Output the [x, y] coordinate of the center of the cell containing the given text.  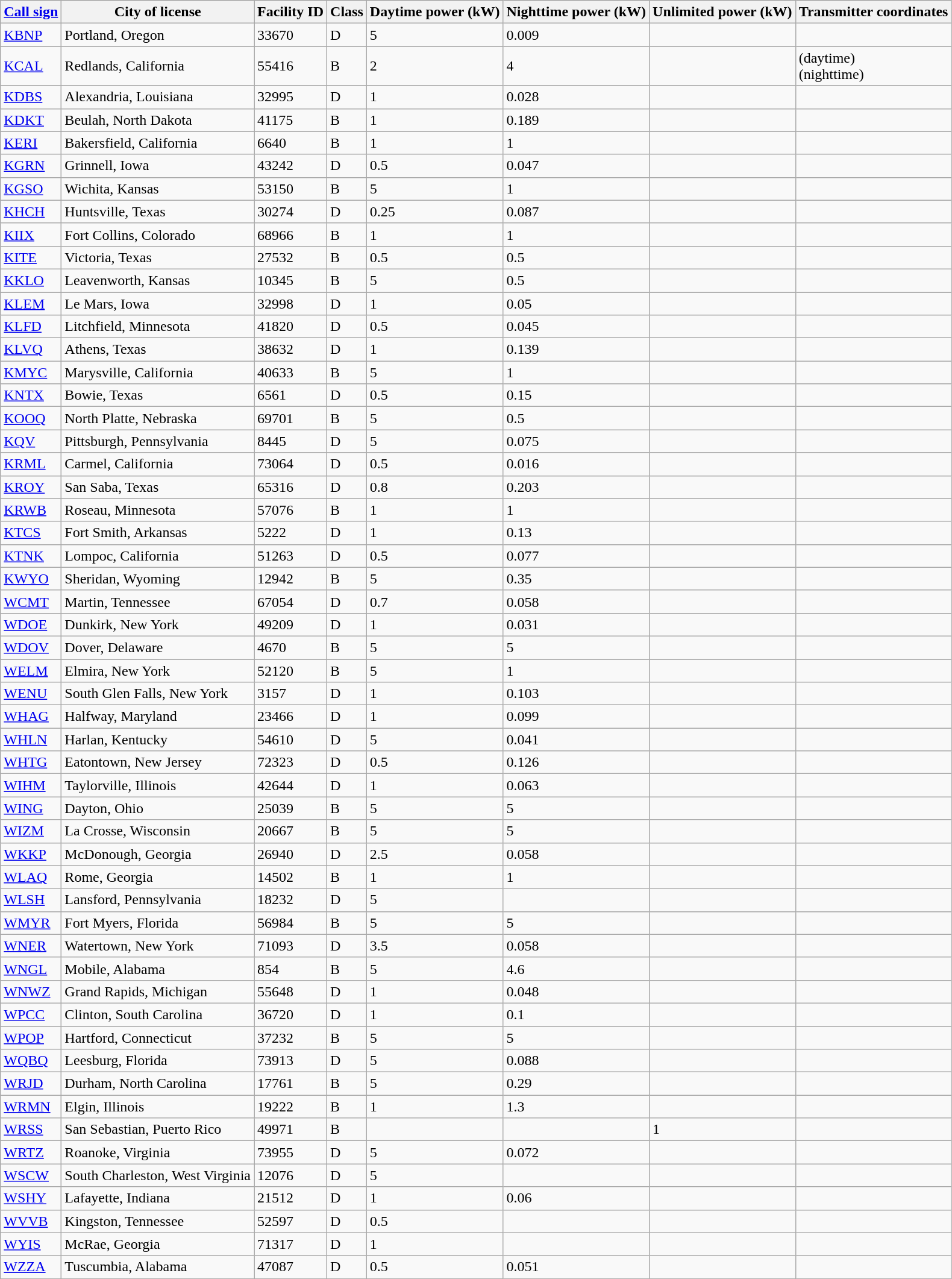
0.087 [576, 212]
12076 [290, 1175]
Call sign [31, 12]
73913 [290, 1061]
Victoria, Texas [158, 257]
KGRN [31, 166]
WVVB [31, 1221]
27532 [290, 257]
City of license [158, 12]
0.028 [576, 97]
KLVQ [31, 350]
Transmitter coordinates [874, 12]
Mobile, Alabama [158, 969]
0.06 [576, 1198]
73955 [290, 1152]
55648 [290, 991]
Halfway, Maryland [158, 717]
McDonough, Georgia [158, 854]
Daytime power (kW) [435, 12]
4670 [290, 647]
73064 [290, 464]
KWYO [31, 579]
KTNK [31, 556]
65316 [290, 487]
KBNP [31, 35]
8445 [290, 441]
26940 [290, 854]
WDOV [31, 647]
0.35 [576, 579]
0.047 [576, 166]
0.7 [435, 602]
Wichita, Kansas [158, 189]
WZZA [31, 1267]
WMYR [31, 923]
0.063 [576, 785]
2 [435, 66]
KDBS [31, 97]
WSCW [31, 1175]
KERI [31, 143]
North Platte, Nebraska [158, 418]
57076 [290, 510]
KTCS [31, 533]
Pittsburgh, Pennsylvania [158, 441]
41175 [290, 120]
0.031 [576, 624]
Grinnell, Iowa [158, 166]
3.5 [435, 946]
Eatontown, New Jersey [158, 762]
KNTX [31, 395]
5222 [290, 533]
WRTZ [31, 1152]
Litchfield, Minnesota [158, 327]
17761 [290, 1084]
18232 [290, 900]
Portland, Oregon [158, 35]
WRJD [31, 1084]
WSHY [31, 1198]
WRMN [31, 1107]
Fort Collins, Colorado [158, 234]
Clinton, South Carolina [158, 1014]
51263 [290, 556]
Nighttime power (kW) [576, 12]
KLEM [31, 303]
10345 [290, 280]
0.1 [576, 1014]
Beulah, North Dakota [158, 120]
WNWZ [31, 991]
Dayton, Ohio [158, 808]
Athens, Texas [158, 350]
WENU [31, 694]
KRWB [31, 510]
38632 [290, 350]
KOOQ [31, 418]
Fort Smith, Arkansas [158, 533]
41820 [290, 327]
Sheridan, Wyoming [158, 579]
Lansford, Pennsylvania [158, 900]
WIHM [31, 785]
Unlimited power (kW) [723, 12]
0.8 [435, 487]
Bowie, Texas [158, 395]
42644 [290, 785]
Elgin, Illinois [158, 1107]
KIIX [31, 234]
1.3 [576, 1107]
33670 [290, 35]
32998 [290, 303]
Carmel, California [158, 464]
Martin, Tennessee [158, 602]
Bakersfield, California [158, 143]
Rome, Georgia [158, 877]
40633 [290, 372]
WHTG [31, 762]
47087 [290, 1267]
49971 [290, 1130]
WCMT [31, 602]
WNER [31, 946]
(daytime) (nighttime) [874, 66]
71093 [290, 946]
0.15 [576, 395]
Lompoc, California [158, 556]
0.126 [576, 762]
WKKP [31, 854]
19222 [290, 1107]
WDOE [31, 624]
0.189 [576, 120]
Kingston, Tennessee [158, 1221]
0.088 [576, 1061]
23466 [290, 717]
Hartford, Connecticut [158, 1037]
6561 [290, 395]
43242 [290, 166]
McRae, Georgia [158, 1244]
Dunkirk, New York [158, 624]
Fort Myers, Florida [158, 923]
67054 [290, 602]
52597 [290, 1221]
Grand Rapids, Michigan [158, 991]
12942 [290, 579]
25039 [290, 808]
32995 [290, 97]
0.29 [576, 1084]
WELM [31, 671]
Redlands, California [158, 66]
San Saba, Texas [158, 487]
Leavenworth, Kansas [158, 280]
KGSO [31, 189]
49209 [290, 624]
WPOP [31, 1037]
Roanoke, Virginia [158, 1152]
3157 [290, 694]
854 [290, 969]
WLSH [31, 900]
Class [347, 12]
0.103 [576, 694]
Roseau, Minnesota [158, 510]
Leesburg, Florida [158, 1061]
South Glen Falls, New York [158, 694]
69701 [290, 418]
Le Mars, Iowa [158, 303]
6640 [290, 143]
72323 [290, 762]
4.6 [576, 969]
0.13 [576, 533]
0.099 [576, 717]
56984 [290, 923]
Dover, Delaware [158, 647]
21512 [290, 1198]
WYIS [31, 1244]
0.077 [576, 556]
WPCC [31, 1014]
20667 [290, 831]
52120 [290, 671]
71317 [290, 1244]
WLAQ [31, 877]
0.045 [576, 327]
WNGL [31, 969]
0.072 [576, 1152]
Elmira, New York [158, 671]
53150 [290, 189]
0.075 [576, 441]
South Charleston, West Virginia [158, 1175]
KCAL [31, 66]
KROY [31, 487]
0.203 [576, 487]
Harlan, Kentucky [158, 740]
0.051 [576, 1267]
WHAG [31, 717]
Durham, North Carolina [158, 1084]
0.041 [576, 740]
Watertown, New York [158, 946]
KRML [31, 464]
KITE [31, 257]
Huntsville, Texas [158, 212]
Facility ID [290, 12]
KQV [31, 441]
Tuscumbia, Alabama [158, 1267]
0.048 [576, 991]
55416 [290, 66]
WING [31, 808]
14502 [290, 877]
WRSS [31, 1130]
4 [576, 66]
WIZM [31, 831]
68966 [290, 234]
WQBQ [31, 1061]
KMYC [31, 372]
KDKT [31, 120]
Taylorville, Illinois [158, 785]
KHCH [31, 212]
San Sebastian, Puerto Rico [158, 1130]
0.139 [576, 350]
WHLN [31, 740]
Lafayette, Indiana [158, 1198]
KKLO [31, 280]
0.05 [576, 303]
Marysville, California [158, 372]
Alexandria, Louisiana [158, 97]
2.5 [435, 854]
0.25 [435, 212]
KLFD [31, 327]
30274 [290, 212]
0.016 [576, 464]
0.009 [576, 35]
54610 [290, 740]
36720 [290, 1014]
La Crosse, Wisconsin [158, 831]
37232 [290, 1037]
